Find where the given text appears and provide that cell's center as [x, y] coordinate. 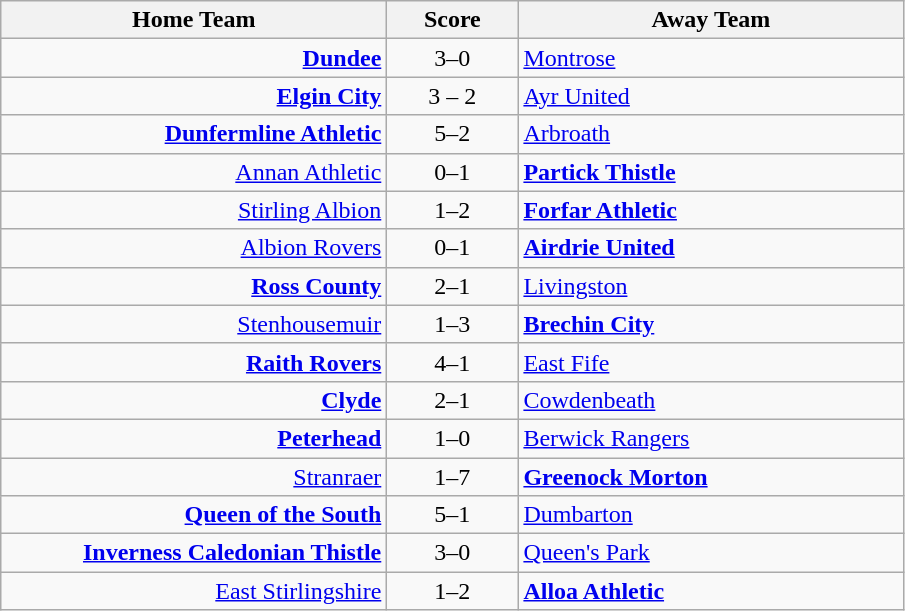
Dumbarton [711, 515]
Dunfermline Athletic [194, 134]
Livingston [711, 286]
Partick Thistle [711, 172]
1–3 [452, 324]
Cowdenbeath [711, 400]
Elgin City [194, 96]
Inverness Caledonian Thistle [194, 553]
5–1 [452, 515]
Stenhousemuir [194, 324]
Montrose [711, 58]
Airdrie United [711, 248]
Ayr United [711, 96]
Raith Rovers [194, 362]
Queen's Park [711, 553]
Berwick Rangers [711, 438]
Dundee [194, 58]
Forfar Athletic [711, 210]
Stirling Albion [194, 210]
Score [452, 20]
Peterhead [194, 438]
Away Team [711, 20]
3 – 2 [452, 96]
Alloa Athletic [711, 591]
Arbroath [711, 134]
Ross County [194, 286]
Stranraer [194, 477]
East Stirlingshire [194, 591]
Greenock Morton [711, 477]
5–2 [452, 134]
1–0 [452, 438]
Clyde [194, 400]
Albion Rovers [194, 248]
East Fife [711, 362]
Annan Athletic [194, 172]
1–7 [452, 477]
Home Team [194, 20]
4–1 [452, 362]
Queen of the South [194, 515]
Brechin City [711, 324]
